Determine the (X, Y) coordinate at the center of the cell enclosing the given text.  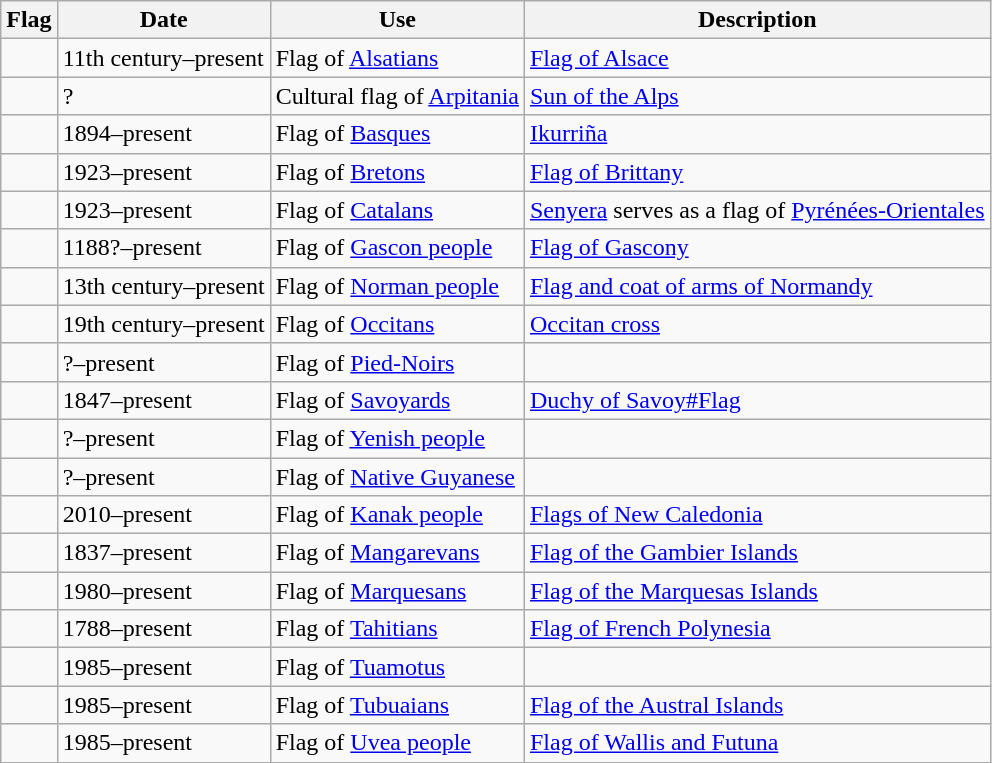
Flag of the Austral Islands (757, 705)
Flag of Basques (397, 134)
Flag of the Marquesas Islands (757, 591)
Flag of Marquesans (397, 591)
1980–present (164, 591)
1847–present (164, 400)
19th century–present (164, 324)
Flag of Brittany (757, 172)
Flag of Wallis and Futuna (757, 743)
Flag of Savoyards (397, 400)
Flag of Mangarevans (397, 553)
Senyera serves as a flag of Pyrénées-Orientales (757, 210)
Flag of Norman people (397, 286)
1788–present (164, 629)
Flag of Tuamotus (397, 667)
Date (164, 20)
? (164, 96)
Flag of Native Guyanese (397, 477)
11th century–present (164, 58)
Description (757, 20)
Flag of Pied-Noirs (397, 362)
Flag of Occitans (397, 324)
Flag of Yenish people (397, 438)
Flag and coat of arms of Normandy (757, 286)
1894–present (164, 134)
Flag of French Polynesia (757, 629)
Ikurriña (757, 134)
Sun of the Alps (757, 96)
Flag of Bretons (397, 172)
Cultural flag of Arpitania (397, 96)
Flag of Alsace (757, 58)
Flag of Gascony (757, 248)
Flag of Uvea people (397, 743)
Flag of Tubuaians (397, 705)
Flag of Gascon people (397, 248)
Duchy of Savoy#Flag (757, 400)
Flag of Tahitians (397, 629)
Use (397, 20)
Flag (29, 20)
Flag of Alsatians (397, 58)
Flag of Catalans (397, 210)
Flag of Kanak people (397, 515)
Flag of the Gambier Islands (757, 553)
1188?–present (164, 248)
Occitan cross (757, 324)
13th century–present (164, 286)
2010–present (164, 515)
1837–present (164, 553)
Flags of New Caledonia (757, 515)
